Return the [x, y] coordinate for the center point of the cell that contains the specified text.  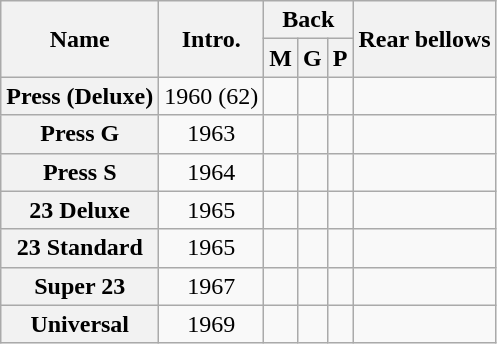
23 Standard [80, 248]
1960 (62) [212, 96]
Universal [80, 324]
1964 [212, 172]
Name [80, 39]
23 Deluxe [80, 210]
Intro. [212, 39]
Super 23 [80, 286]
G [312, 58]
M [281, 58]
Rear bellows [424, 39]
Press S [80, 172]
1967 [212, 286]
1969 [212, 324]
1963 [212, 134]
Back [308, 20]
Press G [80, 134]
Press (Deluxe) [80, 96]
P [340, 58]
